Determine the (x, y) coordinate at the center of the cell enclosing the given text.  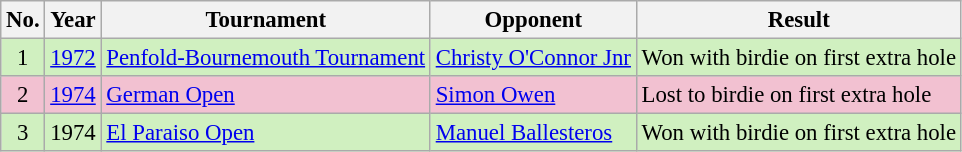
Christy O'Connor Jnr (533, 58)
Opponent (533, 20)
1 (23, 58)
Tournament (266, 20)
No. (23, 20)
German Open (266, 95)
1972 (73, 58)
Penfold-Bournemouth Tournament (266, 58)
Year (73, 20)
El Paraiso Open (266, 133)
Result (798, 20)
Lost to birdie on first extra hole (798, 95)
3 (23, 133)
2 (23, 95)
Simon Owen (533, 95)
Manuel Ballesteros (533, 133)
